Locate the cell with the specified text and output its [x, y] center coordinate. 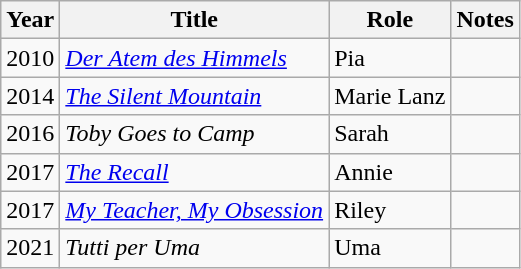
Notes [485, 20]
My Teacher, My Obsession [194, 210]
The Silent Mountain [194, 96]
Sarah [390, 134]
The Recall [194, 172]
Uma [390, 248]
Annie [390, 172]
Role [390, 20]
Toby Goes to Camp [194, 134]
2014 [30, 96]
Marie Lanz [390, 96]
Tutti per Uma [194, 248]
2016 [30, 134]
Riley [390, 210]
Year [30, 20]
2021 [30, 248]
Pia [390, 58]
2010 [30, 58]
Der Atem des Himmels [194, 58]
Title [194, 20]
